Pinpoint the cell where the given text exists, returning its (X, Y) midpoint coordinate. 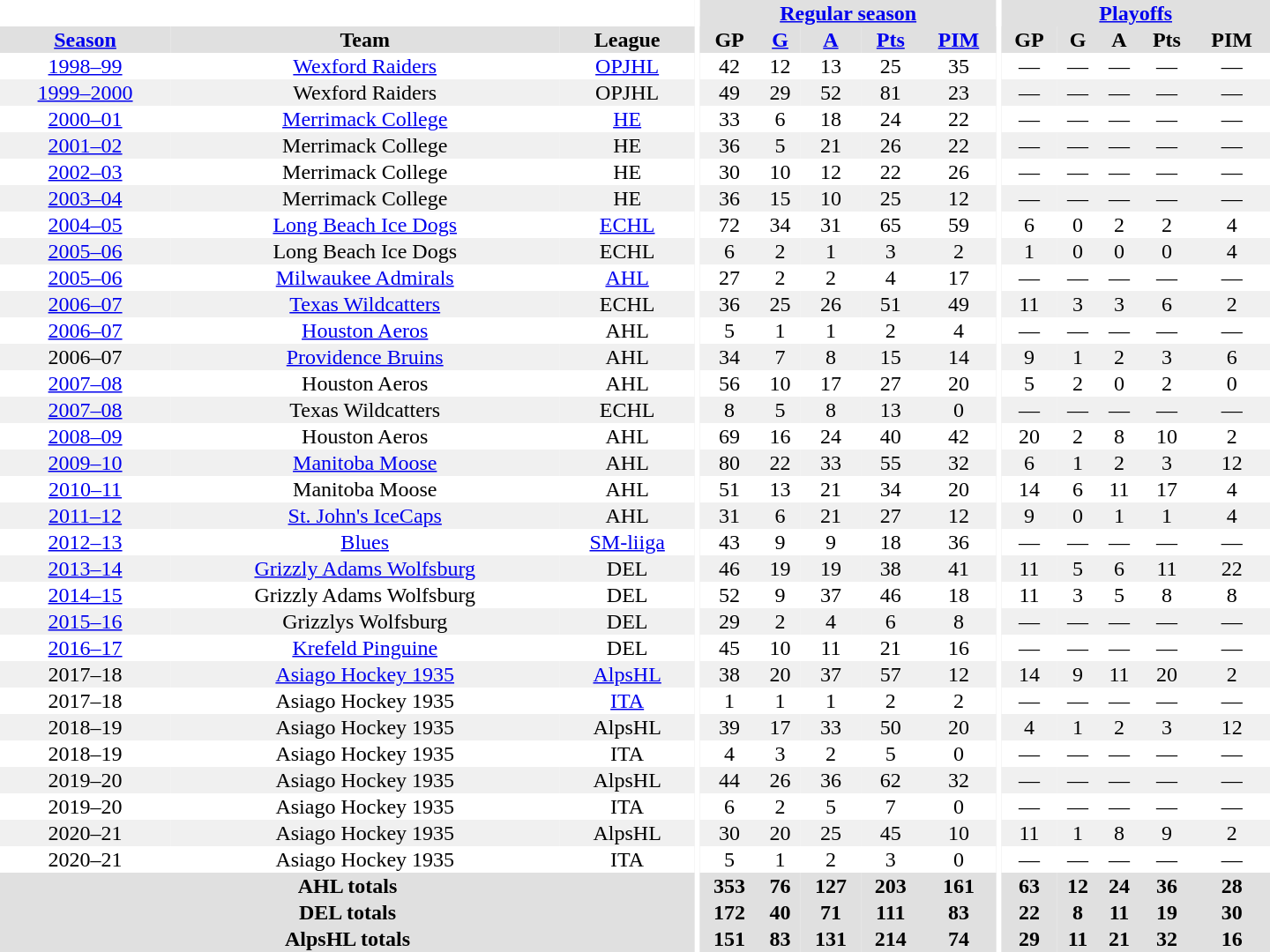
2009–10 (85, 463)
55 (891, 463)
69 (729, 436)
71 (831, 912)
Playoffs (1136, 13)
2010–11 (85, 489)
Providence Bruins (365, 357)
League (627, 40)
35 (959, 66)
2013–14 (85, 569)
72 (729, 225)
63 (1028, 886)
214 (891, 939)
41 (959, 569)
203 (891, 886)
74 (959, 939)
111 (891, 912)
AlpsHL totals (347, 939)
2008–09 (85, 436)
2014–15 (85, 595)
2012–13 (85, 542)
Milwaukee Admirals (365, 278)
2015–16 (85, 621)
161 (959, 886)
80 (729, 463)
131 (831, 939)
50 (891, 727)
172 (729, 912)
151 (729, 939)
2004–05 (85, 225)
28 (1231, 886)
Season (85, 40)
DEL totals (347, 912)
Team (365, 40)
2001–02 (85, 145)
2002–03 (85, 172)
23 (959, 93)
St. John's IceCaps (365, 516)
127 (831, 886)
Grizzlys Wolfsburg (365, 621)
43 (729, 542)
2016–17 (85, 648)
2000–01 (85, 119)
1999–2000 (85, 93)
Blues (365, 542)
62 (891, 780)
Regular season (848, 13)
81 (891, 93)
44 (729, 780)
57 (891, 674)
2011–12 (85, 516)
56 (729, 383)
1998–99 (85, 66)
76 (780, 886)
2003–04 (85, 198)
SM-liiga (627, 542)
Krefeld Pinguine (365, 648)
59 (959, 225)
65 (891, 225)
39 (729, 727)
AHL totals (347, 886)
353 (729, 886)
